Detect which cell encompasses the target text, then output its (x, y) center coordinate. 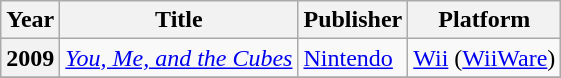
You, Me, and the Cubes (179, 58)
Title (179, 20)
2009 (30, 58)
Year (30, 20)
Wii (WiiWare) (484, 58)
Publisher (353, 20)
Nintendo (353, 58)
Platform (484, 20)
